Detect which cell encompasses the target text, then output its (X, Y) center coordinate. 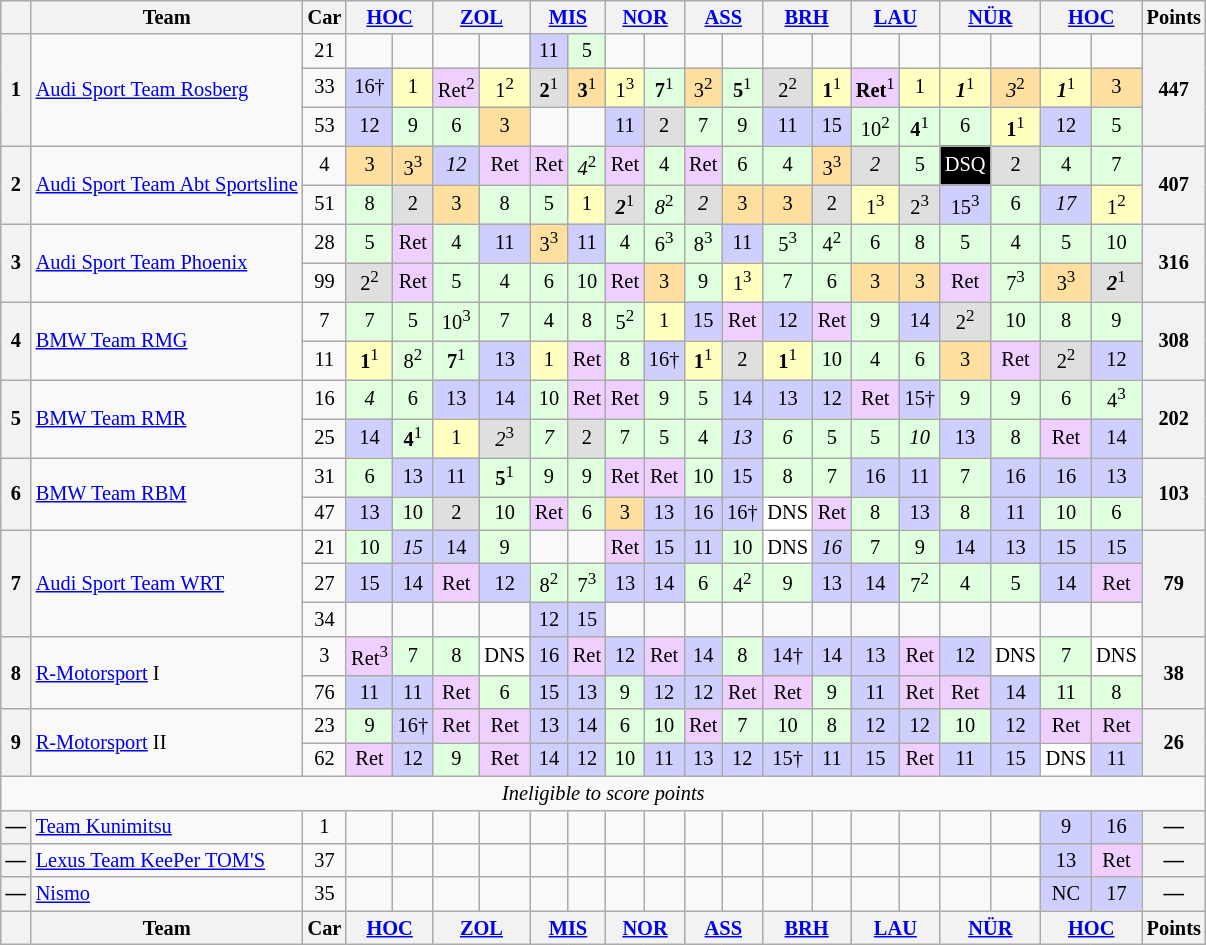
Ineligible to score points (604, 793)
DSQ (965, 166)
34 (325, 619)
76 (325, 692)
202 (1174, 418)
83 (703, 242)
62 (325, 759)
NC (1066, 894)
72 (920, 582)
52 (625, 320)
R-Motorsport I (167, 672)
Ret3 (369, 656)
308 (1174, 340)
BMW Team RBM (167, 494)
Ret2 (456, 88)
BMW Team RMR (167, 418)
Lexus Team KeePer TOM'S (167, 860)
BMW Team RMG (167, 340)
63 (664, 242)
153 (965, 204)
25 (325, 438)
Ret1 (876, 88)
Audi Sport Team WRT (167, 583)
14† (787, 656)
79 (1174, 583)
99 (325, 282)
28 (325, 242)
447 (1174, 90)
37 (325, 860)
Audi Sport Team Abt Sportsline (167, 185)
Team Kunimitsu (167, 827)
43 (1116, 398)
407 (1174, 185)
35 (325, 894)
Audi Sport Team Rosberg (167, 90)
26 (1174, 742)
38 (1174, 672)
R-Motorsport II (167, 742)
Audi Sport Team Phoenix (167, 262)
47 (325, 513)
Nismo (167, 894)
316 (1174, 262)
27 (325, 582)
102 (876, 126)
